Capture the cell that displays the provided text and extract its (x, y) central coordinate. 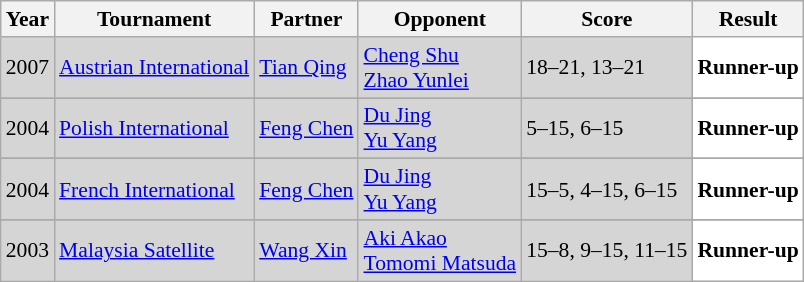
Cheng Shu Zhao Yunlei (440, 68)
2003 (28, 250)
Aki Akao Tomomi Matsuda (440, 250)
Tian Qing (306, 68)
French International (154, 190)
Year (28, 19)
Opponent (440, 19)
Austrian International (154, 68)
Malaysia Satellite (154, 250)
Score (606, 19)
Result (748, 19)
Partner (306, 19)
2007 (28, 68)
15–5, 4–15, 6–15 (606, 190)
Tournament (154, 19)
15–8, 9–15, 11–15 (606, 250)
5–15, 6–15 (606, 128)
Wang Xin (306, 250)
18–21, 13–21 (606, 68)
Polish International (154, 128)
